Capture the cell that displays the provided text and extract its [X, Y] central coordinate. 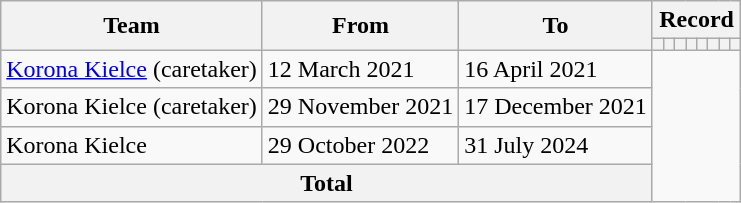
Korona Kielce [132, 145]
29 November 2021 [360, 107]
16 April 2021 [556, 69]
29 October 2022 [360, 145]
12 March 2021 [360, 69]
Record [696, 20]
17 December 2021 [556, 107]
Total [327, 183]
Team [132, 26]
31 July 2024 [556, 145]
To [556, 26]
From [360, 26]
